Return the [X, Y] coordinate for the center point of the cell that contains the specified text.  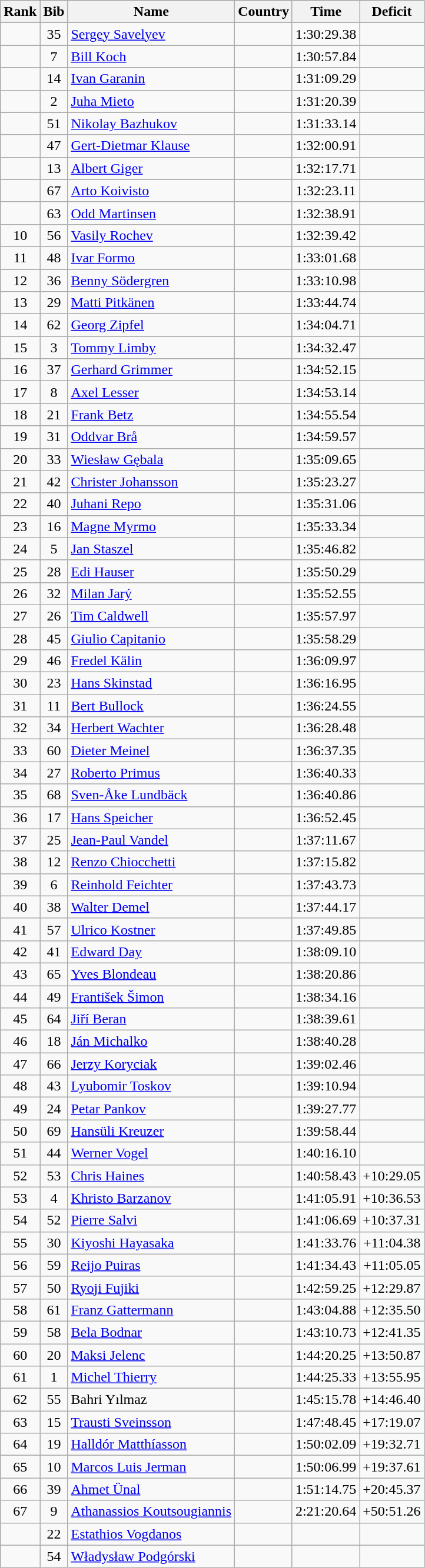
1:39:58.44 [326, 1131]
Bela Bodnar [151, 1332]
Ivan Garanin [151, 79]
Jiří Beran [151, 1019]
1:34:55.54 [326, 415]
+50:51.26 [392, 1512]
1:36:52.45 [326, 818]
+19:32.71 [392, 1444]
Oddvar Brå [151, 437]
Sergey Savelyev [151, 34]
5 [54, 549]
Juha Mieto [151, 101]
Franz Gattermann [151, 1310]
1:35:46.82 [326, 549]
+20:45.37 [392, 1489]
1:35:09.65 [326, 459]
Lyubomir Toskov [151, 1086]
9 [54, 1512]
1:42:59.25 [326, 1287]
1:31:20.39 [326, 101]
Georg Zipfel [151, 325]
+11:05.05 [392, 1265]
Giulio Capitanio [151, 638]
1:39:10.94 [326, 1086]
Albert Giger [151, 168]
Magne Myrmo [151, 526]
Bert Bullock [151, 706]
1:43:04.88 [326, 1310]
Ahmet Ünal [151, 1489]
1:38:20.86 [326, 974]
1:36:16.95 [326, 683]
1:47:48.45 [326, 1422]
1:30:29.38 [326, 34]
1:50:06.99 [326, 1467]
1:37:15.82 [326, 862]
1:41:06.69 [326, 1220]
Bahri Yılmaz [151, 1400]
2 [54, 101]
Estathios Vogdanos [151, 1534]
Deficit [392, 12]
1:38:40.28 [326, 1042]
Yves Blondeau [151, 974]
Werner Vogel [151, 1153]
Christer Johansson [151, 482]
Wiesław Gębala [151, 459]
Trausti Sveinsson [151, 1422]
Reinhold Feichter [151, 885]
1:32:17.71 [326, 168]
Hans Speicher [151, 818]
Hansüli Kreuzer [151, 1131]
Milan Jarý [151, 593]
Kiyoshi Hayasaka [151, 1243]
1:33:44.74 [326, 303]
1:40:58.43 [326, 1176]
1:35:50.29 [326, 571]
+12:29.87 [392, 1287]
Maksi Jelenc [151, 1355]
Ján Michalko [151, 1042]
Country [264, 12]
8 [54, 392]
1:36:40.86 [326, 795]
Władysław Podgórski [151, 1556]
Axel Lesser [151, 392]
Frank Betz [151, 415]
1:35:23.27 [326, 482]
1:34:53.14 [326, 392]
Time [326, 12]
1:41:33.76 [326, 1243]
1 [54, 1377]
1:31:09.29 [326, 79]
Edi Hauser [151, 571]
Matti Pitkänen [151, 303]
+10:29.05 [392, 1176]
1:43:10.73 [326, 1332]
Arto Koivisto [151, 191]
1:31:33.14 [326, 124]
1:41:05.91 [326, 1198]
Bib [54, 12]
Nikolay Bazhukov [151, 124]
1:30:57.84 [326, 56]
Vasily Rochev [151, 235]
Athanassios Koutsougiannis [151, 1512]
Ryoji Fujiki [151, 1287]
1:32:38.91 [326, 213]
Khristo Barzanov [151, 1198]
Rank [20, 12]
69 [54, 1131]
Ivar Formo [151, 258]
Walter Demel [151, 907]
1:38:09.10 [326, 952]
Sven-Åke Lundbäck [151, 795]
1:37:49.85 [326, 929]
7 [54, 56]
Bill Koch [151, 56]
1:33:10.98 [326, 281]
1:36:24.55 [326, 706]
Fredel Kälin [151, 661]
1:32:00.91 [326, 146]
Edward Day [151, 952]
+12:41.35 [392, 1332]
Gerhard Grimmer [151, 370]
+19:37.61 [392, 1467]
Juhani Repo [151, 504]
1:36:09.97 [326, 661]
3 [54, 348]
Jean-Paul Vandel [151, 840]
1:39:27.77 [326, 1109]
Jerzy Koryciak [151, 1064]
1:44:20.25 [326, 1355]
1:35:57.97 [326, 616]
1:33:01.68 [326, 258]
2:21:20.64 [326, 1512]
Halldór Matthíasson [151, 1444]
68 [54, 795]
Name [151, 12]
1:35:31.06 [326, 504]
Michel Thierry [151, 1377]
+14:46.40 [392, 1400]
Odd Martinsen [151, 213]
+10:36.53 [392, 1198]
Ulrico Kostner [151, 929]
1:38:34.16 [326, 997]
1:51:14.75 [326, 1489]
Roberto Primus [151, 773]
1:34:04.71 [326, 325]
1:34:59.57 [326, 437]
1:34:52.15 [326, 370]
1:37:43.73 [326, 885]
1:37:11.67 [326, 840]
Hans Skinstad [151, 683]
+12:35.50 [392, 1310]
1:34:32.47 [326, 348]
+13:50.87 [392, 1355]
Renzo Chiocchetti [151, 862]
Marcos Luis Jerman [151, 1467]
1:39:02.46 [326, 1064]
Petar Pankov [151, 1109]
1:36:37.35 [326, 750]
1:36:40.33 [326, 773]
1:35:52.55 [326, 593]
1:44:25.33 [326, 1377]
Chris Haines [151, 1176]
Reijo Puiras [151, 1265]
1:35:58.29 [326, 638]
Dieter Meinel [151, 750]
1:32:39.42 [326, 235]
Tim Caldwell [151, 616]
Gert-Dietmar Klause [151, 146]
1:50:02.09 [326, 1444]
1:38:39.61 [326, 1019]
Benny Södergren [151, 281]
František Šimon [151, 997]
+17:19.07 [392, 1422]
1:41:34.43 [326, 1265]
+13:55.95 [392, 1377]
1:32:23.11 [326, 191]
Tommy Limby [151, 348]
1:40:16.10 [326, 1153]
Pierre Salvi [151, 1220]
4 [54, 1198]
Jan Staszel [151, 549]
1:37:44.17 [326, 907]
1:35:33.34 [326, 526]
+10:37.31 [392, 1220]
1:45:15.78 [326, 1400]
1:36:28.48 [326, 728]
6 [54, 885]
+11:04.38 [392, 1243]
Herbert Wachter [151, 728]
